Provide the (x, y) coordinate of the cell's center where the given text is located.  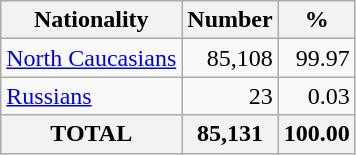
Number (230, 20)
23 (230, 96)
85,131 (230, 134)
Nationality (92, 20)
0.03 (316, 96)
99.97 (316, 58)
100.00 (316, 134)
Russians (92, 96)
North Caucasians (92, 58)
% (316, 20)
85,108 (230, 58)
TOTAL (92, 134)
